Return [x, y] of the center of cell containing provided text 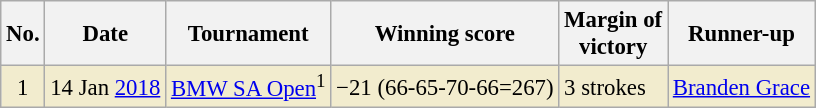
Date [106, 34]
Winning score [445, 34]
14 Jan 2018 [106, 87]
1 [23, 87]
No. [23, 34]
3 strokes [614, 87]
Tournament [248, 34]
−21 (66-65-70-66=267) [445, 87]
Runner-up [742, 34]
Margin ofvictory [614, 34]
Branden Grace [742, 87]
BMW SA Open1 [248, 87]
